Capture the cell that displays the provided text and extract its [x, y] central coordinate. 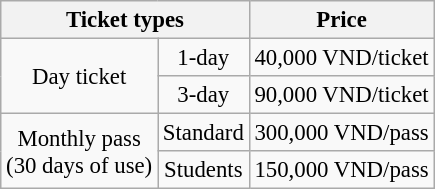
90,000 VND/ticket [342, 95]
Price [342, 20]
3-day [204, 95]
Day ticket [80, 76]
Monthly pass(30 days of use) [80, 152]
300,000 VND/pass [342, 133]
Students [204, 170]
Ticket types [125, 20]
1-day [204, 58]
Standard [204, 133]
40,000 VND/ticket [342, 58]
150,000 VND/pass [342, 170]
